Scan for the cell matching the given text and deliver its (x, y) coordinate at center. 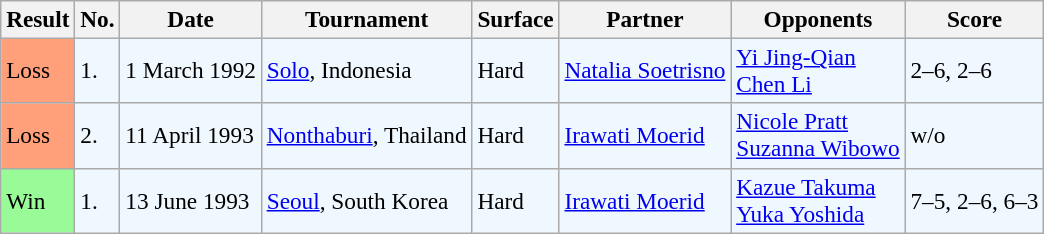
7–5, 2–6, 6–3 (974, 200)
Partner (645, 19)
Natalia Soetrisno (645, 70)
Nonthaburi, Thailand (366, 136)
Opponents (818, 19)
No. (98, 19)
w/o (974, 136)
Score (974, 19)
1 March 1992 (190, 70)
Nicole Pratt Suzanna Wibowo (818, 136)
13 June 1993 (190, 200)
Solo, Indonesia (366, 70)
Date (190, 19)
Result (38, 19)
Kazue Takuma Yuka Yoshida (818, 200)
Seoul, South Korea (366, 200)
2–6, 2–6 (974, 70)
2. (98, 136)
Tournament (366, 19)
Surface (516, 19)
Win (38, 200)
Yi Jing-Qian Chen Li (818, 70)
11 April 1993 (190, 136)
